For the text-containing cell, return its midpoint in [x, y] coordinate format. 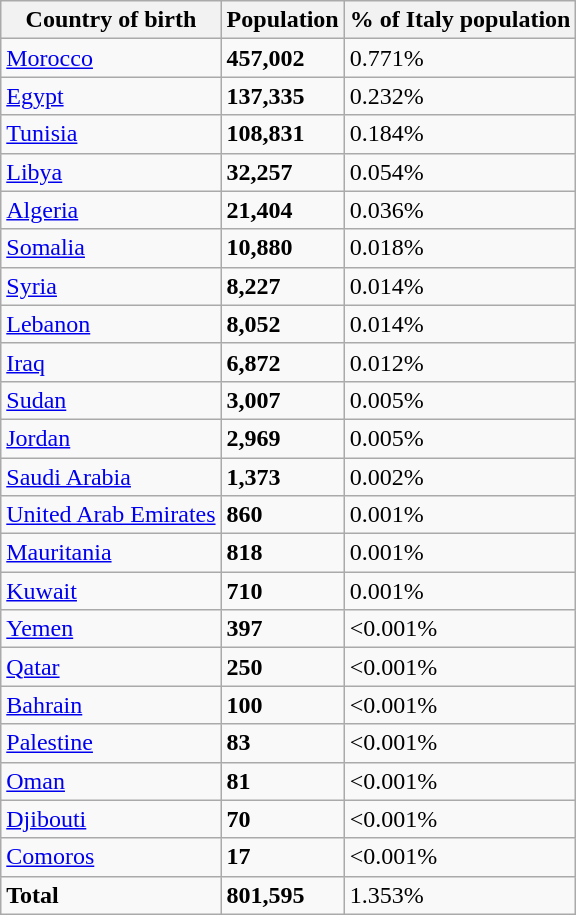
Kuwait [111, 591]
Sudan [111, 400]
Iraq [111, 362]
Total [111, 895]
Morocco [111, 58]
8,052 [282, 324]
Tunisia [111, 134]
81 [282, 781]
3,007 [282, 400]
397 [282, 629]
1.353% [460, 895]
8,227 [282, 286]
83 [282, 743]
100 [282, 705]
10,880 [282, 248]
70 [282, 819]
Yemen [111, 629]
Syria [111, 286]
860 [282, 515]
1,373 [282, 477]
Qatar [111, 667]
32,257 [282, 172]
250 [282, 667]
801,595 [282, 895]
0.036% [460, 210]
0.232% [460, 96]
Population [282, 20]
Somalia [111, 248]
Egypt [111, 96]
United Arab Emirates [111, 515]
Oman [111, 781]
818 [282, 553]
457,002 [282, 58]
Lebanon [111, 324]
0.018% [460, 248]
21,404 [282, 210]
Bahrain [111, 705]
0.184% [460, 134]
% of Italy population [460, 20]
Jordan [111, 438]
6,872 [282, 362]
Djibouti [111, 819]
2,969 [282, 438]
17 [282, 857]
Mauritania [111, 553]
0.771% [460, 58]
108,831 [282, 134]
Saudi Arabia [111, 477]
Palestine [111, 743]
Algeria [111, 210]
710 [282, 591]
0.012% [460, 362]
137,335 [282, 96]
Libya [111, 172]
0.002% [460, 477]
Comoros [111, 857]
Country of birth [111, 20]
0.054% [460, 172]
